Scan for the cell matching the given text and deliver its [X, Y] coordinate at center. 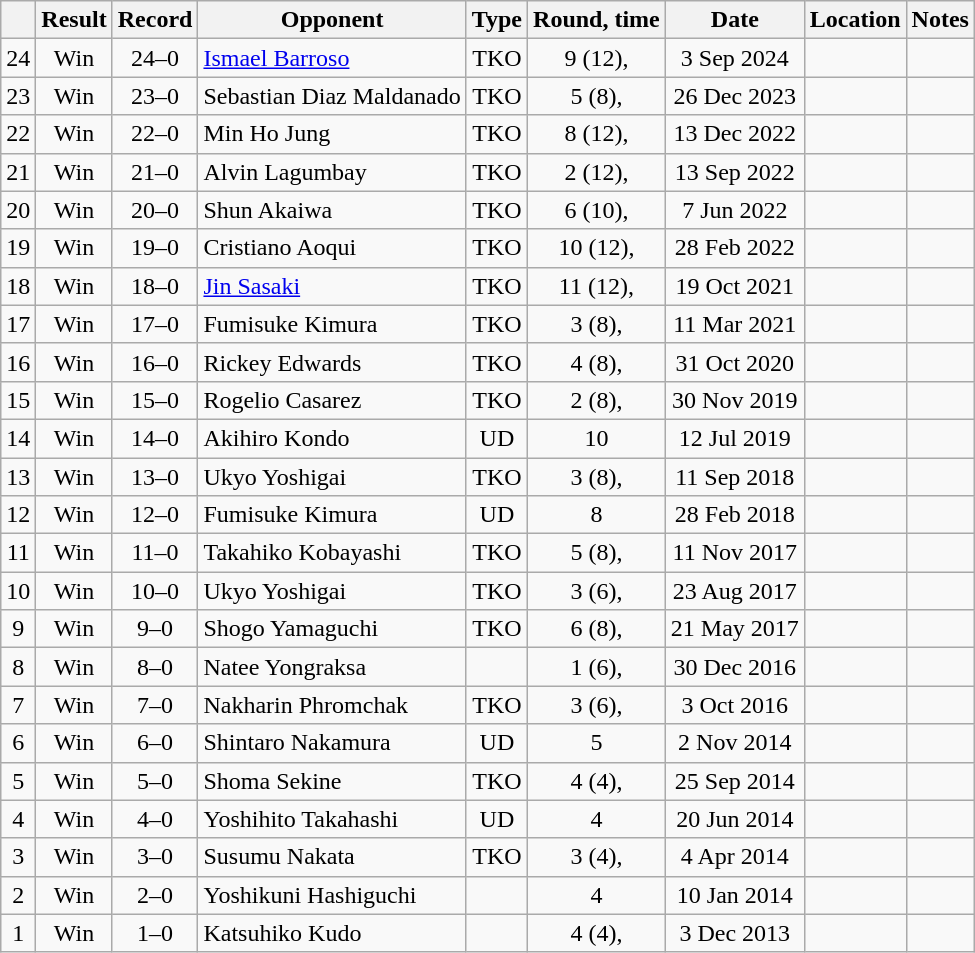
15–0 [155, 400]
9–0 [155, 629]
Type [496, 20]
13 Sep 2022 [734, 172]
11 [18, 553]
4 Apr 2014 [734, 857]
Susumu Nakata [332, 857]
6 (10), [597, 210]
24–0 [155, 58]
10 (12), [597, 248]
20 Jun 2014 [734, 819]
12 Jul 2019 [734, 438]
3 Dec 2013 [734, 933]
11–0 [155, 553]
Alvin Lagumbay [332, 172]
3 Oct 2016 [734, 705]
Shun Akaiwa [332, 210]
1 (6), [597, 667]
17 [18, 324]
Date [734, 20]
8–0 [155, 667]
19 [18, 248]
19 Oct 2021 [734, 286]
Location [855, 20]
28 Feb 2018 [734, 515]
20 [18, 210]
3–0 [155, 857]
6 (8), [597, 629]
Yoshikuni Hashiguchi [332, 895]
9 [18, 629]
18 [18, 286]
1–0 [155, 933]
Ismael Barroso [332, 58]
Cristiano Aoqui [332, 248]
2 (12), [597, 172]
Natee Yongraksa [332, 667]
23 Aug 2017 [734, 591]
14 [18, 438]
7 Jun 2022 [734, 210]
Sebastian Diaz Maldanado [332, 96]
28 Feb 2022 [734, 248]
Round, time [597, 20]
7 [18, 705]
1 [18, 933]
30 Nov 2019 [734, 400]
30 Dec 2016 [734, 667]
4–0 [155, 819]
10–0 [155, 591]
21–0 [155, 172]
8 (12), [597, 134]
Rogelio Casarez [332, 400]
16 [18, 362]
Rickey Edwards [332, 362]
31 Oct 2020 [734, 362]
19–0 [155, 248]
21 [18, 172]
15 [18, 400]
Shintaro Nakamura [332, 743]
Opponent [332, 20]
20–0 [155, 210]
11 Nov 2017 [734, 553]
26 Dec 2023 [734, 96]
13 Dec 2022 [734, 134]
Katsuhiko Kudo [332, 933]
3 [18, 857]
25 Sep 2014 [734, 781]
Shoma Sekine [332, 781]
Takahiko Kobayashi [332, 553]
Jin Sasaki [332, 286]
Akihiro Kondo [332, 438]
6–0 [155, 743]
4 (8), [597, 362]
2–0 [155, 895]
2 Nov 2014 [734, 743]
12–0 [155, 515]
3 (4), [597, 857]
5–0 [155, 781]
Notes [940, 20]
2 [18, 895]
Min Ho Jung [332, 134]
16–0 [155, 362]
13–0 [155, 477]
11 Sep 2018 [734, 477]
23–0 [155, 96]
Shogo Yamaguchi [332, 629]
11 Mar 2021 [734, 324]
Record [155, 20]
24 [18, 58]
9 (12), [597, 58]
11 (12), [597, 286]
6 [18, 743]
Yoshihito Takahashi [332, 819]
22 [18, 134]
Nakharin Phromchak [332, 705]
12 [18, 515]
22–0 [155, 134]
17–0 [155, 324]
13 [18, 477]
21 May 2017 [734, 629]
7–0 [155, 705]
3 Sep 2024 [734, 58]
18–0 [155, 286]
23 [18, 96]
2 (8), [597, 400]
Result [74, 20]
10 Jan 2014 [734, 895]
14–0 [155, 438]
